Find where the given text appears and provide that cell's center as (X, Y) coordinate. 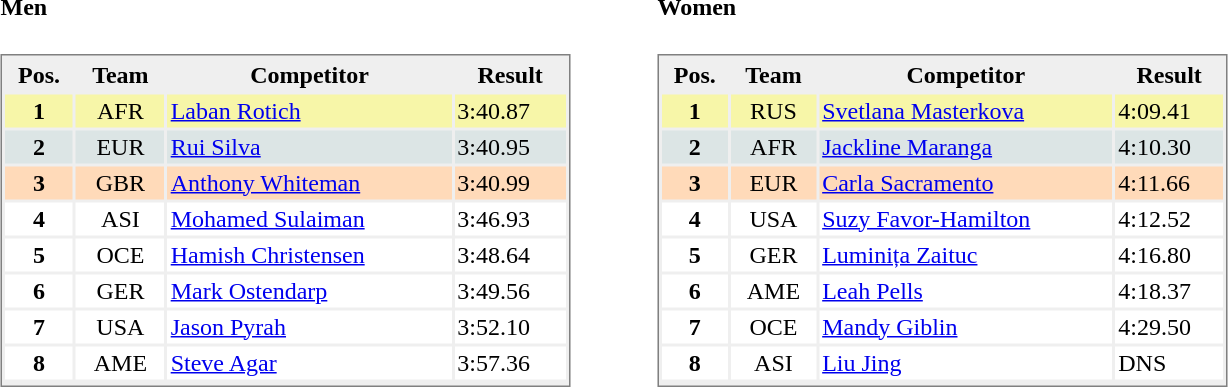
Hamish Christensen (310, 254)
Laban Rotich (310, 110)
3:48.64 (510, 254)
GBR (120, 182)
Svetlana Masterkova (966, 110)
Mandy Giblin (966, 326)
4:16.80 (1169, 254)
4:29.50 (1169, 326)
Mark Ostendarp (310, 290)
Jason Pyrah (310, 326)
Steve Agar (310, 362)
Anthony Whiteman (310, 182)
Suzy Favor-Hamilton (966, 218)
3:40.95 (510, 146)
3:57.36 (510, 362)
RUS (774, 110)
Luminița Zaituc (966, 254)
3:40.87 (510, 110)
Mohamed Sulaiman (310, 218)
4:18.37 (1169, 290)
4:10.30 (1169, 146)
Jackline Maranga (966, 146)
Leah Pells (966, 290)
Rui Silva (310, 146)
3:46.93 (510, 218)
4:12.52 (1169, 218)
3:49.56 (510, 290)
3:52.10 (510, 326)
Liu Jing (966, 362)
4:09.41 (1169, 110)
DNS (1169, 362)
4:11.66 (1169, 182)
3:40.99 (510, 182)
Carla Sacramento (966, 182)
